Identify which cell holds the provided text, then report its (X, Y) central coordinate. 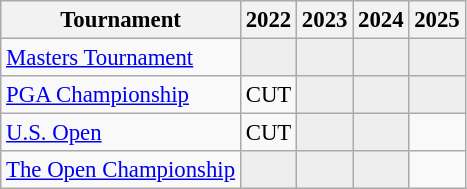
2022 (268, 20)
Masters Tournament (121, 58)
The Open Championship (121, 170)
2024 (381, 20)
2025 (437, 20)
2023 (325, 20)
U.S. Open (121, 133)
PGA Championship (121, 95)
Tournament (121, 20)
